Identify which cell holds the provided text, then report its [X, Y] central coordinate. 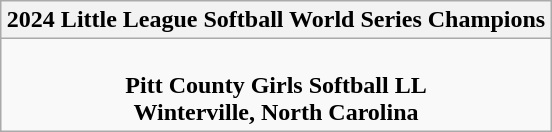
Pitt County Girls Softball LLWinterville, North Carolina [276, 85]
2024 Little League Softball World Series Champions [276, 20]
